Output the [X, Y] coordinate of the center of the cell containing the given text.  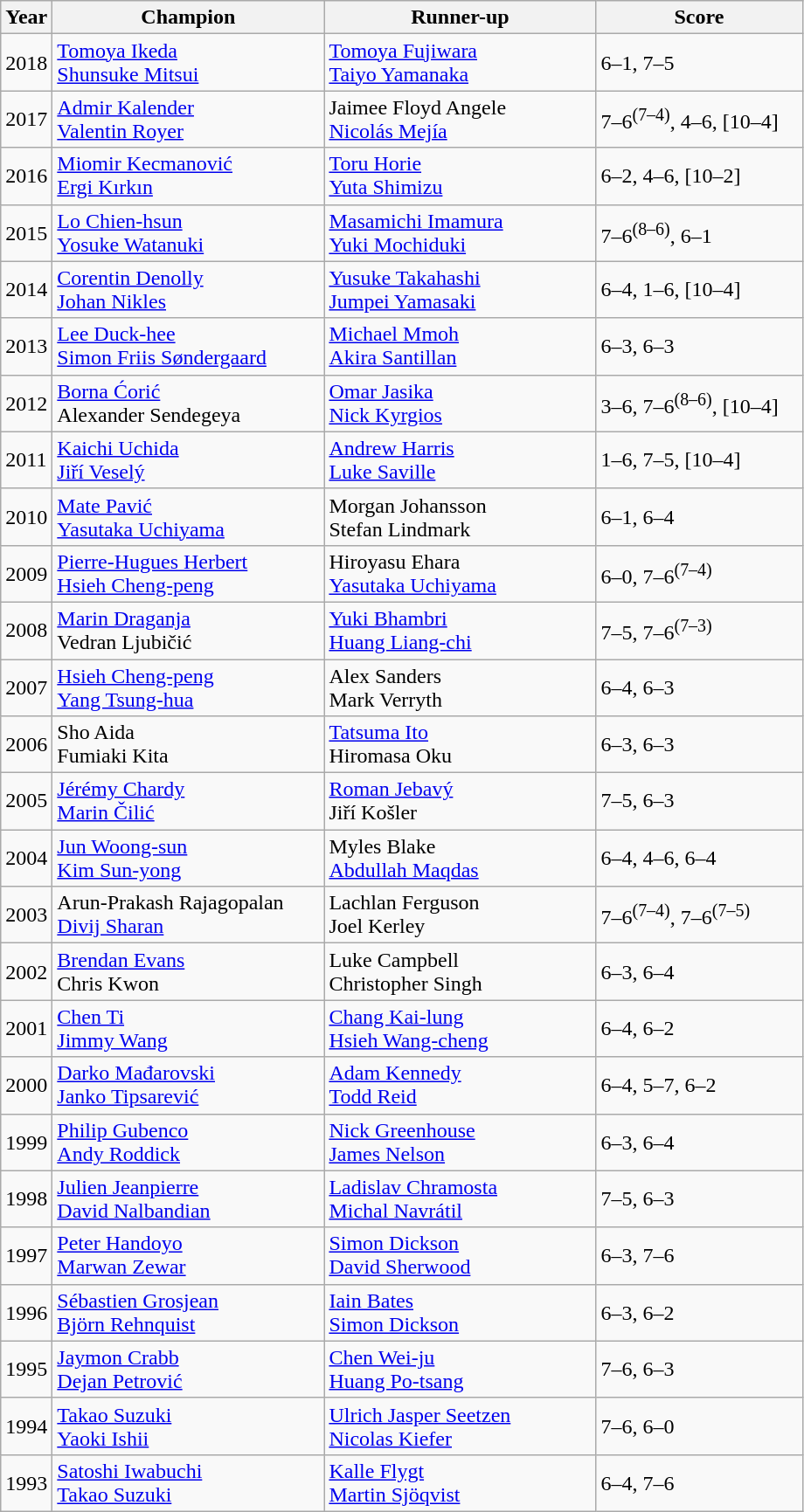
Ladislav Chramosta Michal Navrátil [460, 1198]
Takao Suzuki Yaoki Ishii [189, 1426]
Michael Mmoh Akira Santillan [460, 346]
Masamichi Imamura Yuki Mochiduki [460, 232]
1997 [26, 1256]
Brendan Evans Chris Kwon [189, 971]
2001 [26, 1029]
7–6(7–4), 4–6, [10–4] [699, 119]
Hiroyasu Ehara Yasutaka Uchiyama [460, 573]
Lachlan Ferguson Joel Kerley [460, 915]
Ulrich Jasper Seetzen Nicolas Kiefer [460, 1426]
Julien Jeanpierre David Nalbandian [189, 1198]
Jaymon Crabb Dejan Petrović [189, 1370]
2003 [26, 915]
Jun Woong-sun Kim Sun-yong [189, 858]
2016 [26, 176]
6–1, 7–5 [699, 63]
2009 [26, 573]
Iain Bates Simon Dickson [460, 1312]
1998 [26, 1198]
Tomoya Fujiwara Taiyo Yamanaka [460, 63]
Pierre-Hugues Herbert Hsieh Cheng-peng [189, 573]
2012 [26, 404]
7–6, 6–0 [699, 1426]
Sébastien Grosjean Björn Rehnquist [189, 1312]
Yusuke Takahashi Jumpei Yamasaki [460, 290]
7–5, 7–6(7–3) [699, 631]
2015 [26, 232]
Lee Duck-hee Simon Friis Søndergaard [189, 346]
Tatsuma Ito Hiromasa Oku [460, 744]
6–2, 4–6, [10–2] [699, 176]
1999 [26, 1143]
Chen Ti Jimmy Wang [189, 1029]
Borna Ćorić Alexander Sendegeya [189, 404]
1995 [26, 1370]
Hsieh Cheng-peng Yang Tsung-hua [189, 687]
7–6(8–6), 6–1 [699, 232]
Marin Draganja Vedran Ljubičić [189, 631]
2004 [26, 858]
2017 [26, 119]
Philip Gubenco Andy Roddick [189, 1143]
Roman Jebavý Jiří Košler [460, 802]
6–3, 7–6 [699, 1256]
6–1, 6–4 [699, 517]
Jaimee Floyd Angele Nicolás Mejía [460, 119]
Tomoya Ikeda Shunsuke Mitsui [189, 63]
Alex Sanders Mark Verryth [460, 687]
7–6, 6–3 [699, 1370]
Kaichi Uchida Jiří Veselý [189, 459]
Jérémy Chardy Marin Čilić [189, 802]
Peter Handoyo Marwan Zewar [189, 1256]
Mate Pavić Yasutaka Uchiyama [189, 517]
2014 [26, 290]
Lo Chien-hsun Yosuke Watanuki [189, 232]
Admir Kalender Valentin Royer [189, 119]
2010 [26, 517]
Arun-Prakash Rajagopalan Divij Sharan [189, 915]
Chang Kai-lung Hsieh Wang-cheng [460, 1029]
1994 [26, 1426]
6–0, 7–6(7–4) [699, 573]
Myles Blake Abdullah Maqdas [460, 858]
2000 [26, 1085]
Kalle Flygt Martin Sjöqvist [460, 1483]
Adam Kennedy Todd Reid [460, 1085]
7–6(7–4), 7–6(7–5) [699, 915]
Morgan Johansson Stefan Lindmark [460, 517]
Luke Campbell Christopher Singh [460, 971]
Toru Horie Yuta Shimizu [460, 176]
Year [26, 17]
2013 [26, 346]
Champion [189, 17]
Omar Jasika Nick Kyrgios [460, 404]
6–4, 4–6, 6–4 [699, 858]
Satoshi Iwabuchi Takao Suzuki [189, 1483]
1996 [26, 1312]
2018 [26, 63]
6–3, 6–2 [699, 1312]
6–4, 6–2 [699, 1029]
2008 [26, 631]
Score [699, 17]
6–4, 5–7, 6–2 [699, 1085]
1–6, 7–5, [10–4] [699, 459]
Yuki Bhambri Huang Liang-chi [460, 631]
2005 [26, 802]
Miomir Kecmanović Ergi Kırkın [189, 176]
Chen Wei-ju Huang Po-tsang [460, 1370]
Darko Mađarovski Janko Tipsarević [189, 1085]
3–6, 7–6(8–6), [10–4] [699, 404]
Sho Aida Fumiaki Kita [189, 744]
2006 [26, 744]
1993 [26, 1483]
2002 [26, 971]
Nick Greenhouse James Nelson [460, 1143]
Andrew Harris Luke Saville [460, 459]
Runner-up [460, 17]
Simon Dickson David Sherwood [460, 1256]
Corentin Denolly Johan Nikles [189, 290]
6–4, 7–6 [699, 1483]
2011 [26, 459]
6–4, 6–3 [699, 687]
2007 [26, 687]
6–4, 1–6, [10–4] [699, 290]
